Capture the cell that displays the provided text and extract its (X, Y) central coordinate. 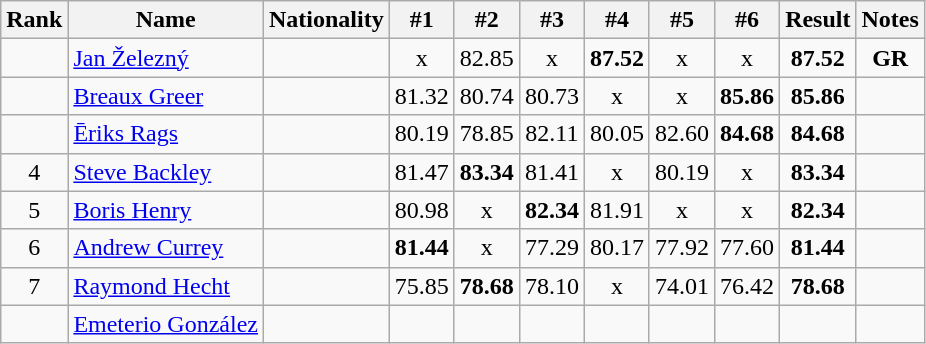
#3 (552, 20)
GR (890, 58)
80.73 (552, 96)
82.60 (682, 134)
#2 (486, 20)
81.91 (616, 210)
Notes (890, 20)
75.85 (422, 286)
Emeterio González (166, 324)
80.17 (616, 248)
81.41 (552, 172)
Steve Backley (166, 172)
76.42 (748, 286)
Boris Henry (166, 210)
Breaux Greer (166, 96)
Andrew Currey (166, 248)
Name (166, 20)
80.74 (486, 96)
#1 (422, 20)
80.05 (616, 134)
Rank (34, 20)
77.60 (748, 248)
Ēriks Rags (166, 134)
Jan Železný (166, 58)
#5 (682, 20)
6 (34, 248)
77.92 (682, 248)
7 (34, 286)
81.32 (422, 96)
82.11 (552, 134)
Nationality (326, 20)
#6 (748, 20)
5 (34, 210)
#4 (616, 20)
Result (818, 20)
74.01 (682, 286)
4 (34, 172)
78.10 (552, 286)
Raymond Hecht (166, 286)
77.29 (552, 248)
82.85 (486, 58)
78.85 (486, 134)
80.98 (422, 210)
81.47 (422, 172)
